Return (x, y) of the center of cell containing provided text 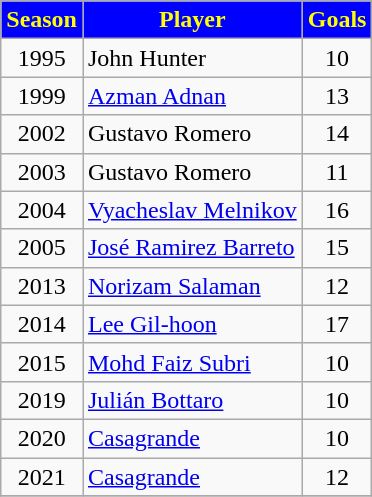
16 (337, 210)
Vyacheslav Melnikov (192, 210)
José Ramirez Barreto (192, 248)
14 (337, 134)
2005 (42, 248)
Player (192, 20)
1999 (42, 96)
2013 (42, 286)
1995 (42, 58)
11 (337, 172)
Norizam Salaman (192, 286)
Lee Gil-hoon (192, 324)
John Hunter (192, 58)
Goals (337, 20)
Azman Adnan (192, 96)
2015 (42, 362)
2004 (42, 210)
2002 (42, 134)
17 (337, 324)
Mohd Faiz Subri (192, 362)
13 (337, 96)
2020 (42, 438)
15 (337, 248)
2014 (42, 324)
2021 (42, 477)
Julián Bottaro (192, 400)
2003 (42, 172)
2019 (42, 400)
Season (42, 20)
